Capture the cell that displays the provided text and extract its [x, y] central coordinate. 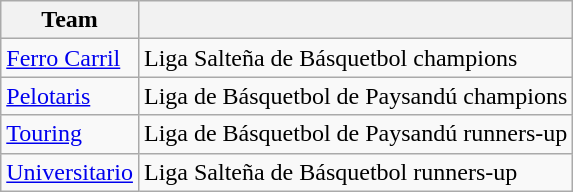
Liga Salteña de Básquetbol champions [355, 58]
Universitario [70, 172]
Ferro Carril [70, 58]
Pelotaris [70, 96]
Team [70, 20]
Touring [70, 134]
Liga de Básquetbol de Paysandú champions [355, 96]
Liga Salteña de Básquetbol runners-up [355, 172]
Liga de Básquetbol de Paysandú runners-up [355, 134]
